Locate the cell with the specified text and output its [x, y] center coordinate. 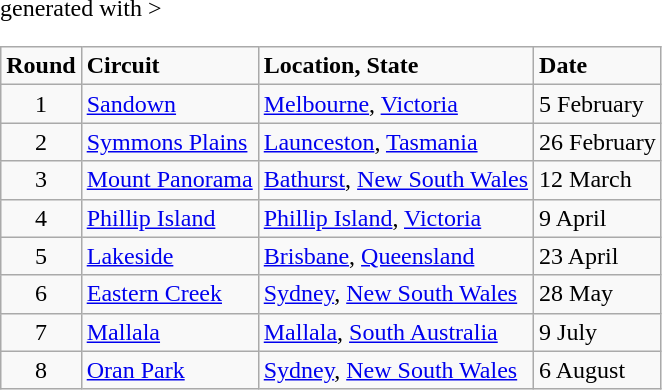
23 April [598, 256]
Oran Park [170, 370]
Round [41, 66]
Lakeside [170, 256]
9 July [598, 332]
Phillip Island [170, 218]
6 [41, 294]
12 March [598, 180]
Eastern Creek [170, 294]
Mallala [170, 332]
4 [41, 218]
8 [41, 370]
Brisbane, Queensland [396, 256]
Phillip Island, Victoria [396, 218]
Sandown [170, 104]
Location, State [396, 66]
3 [41, 180]
6 August [598, 370]
7 [41, 332]
Mallala, South Australia [396, 332]
Melbourne, Victoria [396, 104]
26 February [598, 142]
Circuit [170, 66]
5 February [598, 104]
Symmons Plains [170, 142]
2 [41, 142]
Date [598, 66]
9 April [598, 218]
28 May [598, 294]
Bathurst, New South Wales [396, 180]
Mount Panorama [170, 180]
1 [41, 104]
5 [41, 256]
Launceston, Tasmania [396, 142]
